Return the (x, y) coordinate for the center point of the cell that contains the specified text.  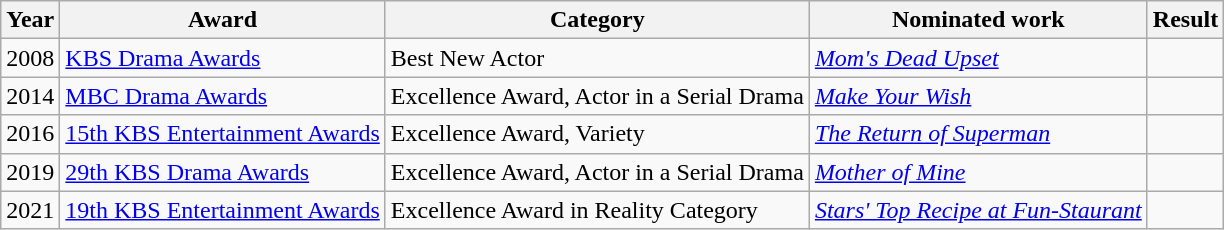
Make Your Wish (978, 96)
Excellence Award, Variety (597, 134)
29th KBS Drama Awards (223, 172)
MBC Drama Awards (223, 96)
Category (597, 20)
KBS Drama Awards (223, 58)
2014 (30, 96)
Result (1185, 20)
Mom's Dead Upset (978, 58)
Stars' Top Recipe at Fun-Staurant (978, 210)
Best New Actor (597, 58)
2019 (30, 172)
19th KBS Entertainment Awards (223, 210)
Nominated work (978, 20)
Mother of Mine (978, 172)
2016 (30, 134)
Award (223, 20)
15th KBS Entertainment Awards (223, 134)
Excellence Award in Reality Category (597, 210)
2008 (30, 58)
2021 (30, 210)
Year (30, 20)
The Return of Superman (978, 134)
